Find where the given text appears and provide that cell's center as [X, Y] coordinate. 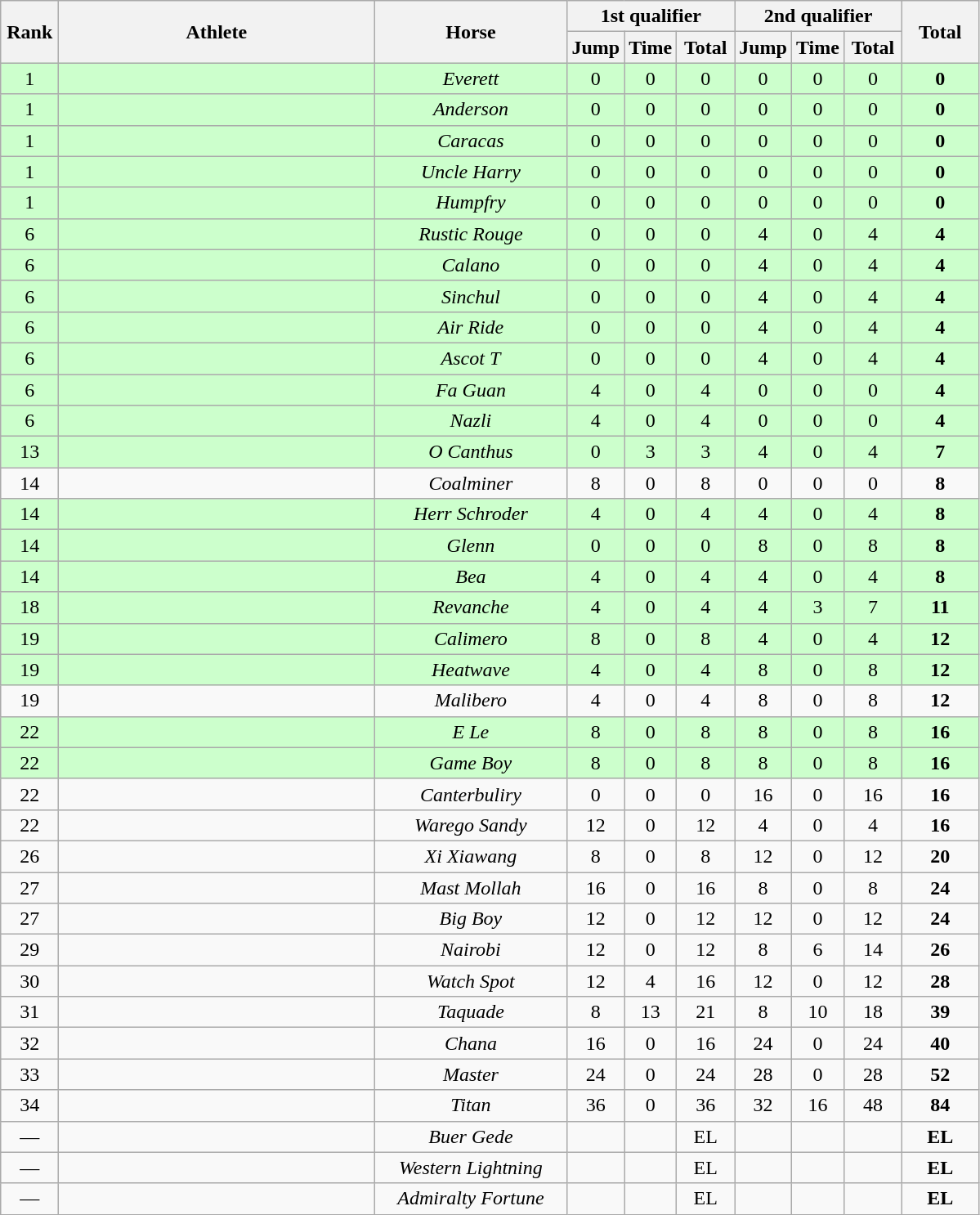
Revanche [471, 607]
39 [940, 1012]
Admiralty Fortune [471, 1199]
Glenn [471, 545]
Taquade [471, 1012]
Chana [471, 1043]
Horse [471, 32]
Caracas [471, 141]
Athlete [217, 32]
34 [29, 1105]
Bea [471, 576]
Game Boy [471, 763]
Warego Sandy [471, 825]
20 [940, 856]
40 [940, 1043]
33 [29, 1074]
Nairobi [471, 950]
Buer Gede [471, 1137]
Uncle Harry [471, 172]
Western Lightning [471, 1168]
Everett [471, 78]
48 [873, 1105]
Anderson [471, 110]
Nazli [471, 421]
30 [29, 981]
Big Boy [471, 919]
21 [706, 1012]
31 [29, 1012]
84 [940, 1105]
2nd qualifier [819, 16]
Master [471, 1074]
11 [940, 607]
Xi Xiawang [471, 856]
Calano [471, 265]
Malibero [471, 701]
Fa Guan [471, 390]
Titan [471, 1105]
10 [817, 1012]
Air Ride [471, 327]
Heatwave [471, 670]
Rustic Rouge [471, 234]
Ascot T [471, 358]
E Le [471, 732]
Sinchul [471, 296]
Coalminer [471, 483]
O Canthus [471, 452]
52 [940, 1074]
1st qualifier [651, 16]
Herr Schroder [471, 514]
Mast Mollah [471, 887]
Calimero [471, 639]
Humpfry [471, 203]
Rank [29, 32]
Canterbuliry [471, 794]
29 [29, 950]
Watch Spot [471, 981]
